Detect which cell encompasses the target text, then output its [X, Y] center coordinate. 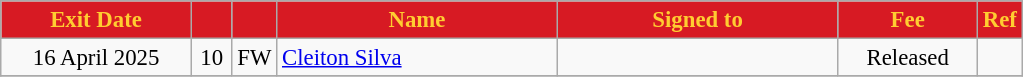
Fee [908, 20]
Ref [1000, 20]
16 April 2025 [96, 58]
Released [908, 58]
10 [212, 58]
Signed to [698, 20]
FW [254, 58]
Cleiton Silva [418, 58]
Exit Date [96, 20]
Name [418, 20]
